Provide the [X, Y] coordinate of the cell's center where the given text is located.  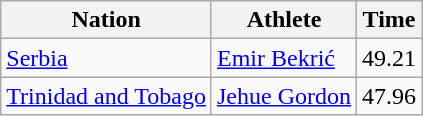
Emir Bekrić [284, 58]
Nation [106, 20]
47.96 [390, 96]
Time [390, 20]
Jehue Gordon [284, 96]
Trinidad and Tobago [106, 96]
Serbia [106, 58]
Athlete [284, 20]
49.21 [390, 58]
